Identify which cell holds the provided text, then report its (x, y) central coordinate. 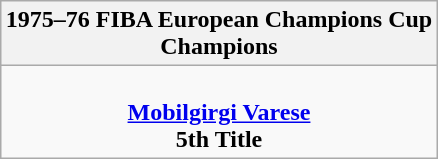
1975–76 FIBA European Champions CupChampions (218, 34)
Mobilgirgi Varese 5th Title (218, 112)
